Search for the cell housing the specified text and yield its (X, Y) center coordinate. 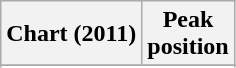
Peak position (188, 34)
Chart (2011) (72, 34)
